Return [x, y] of the center of cell containing provided text 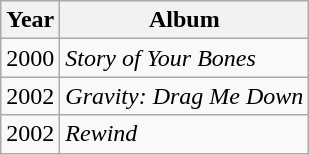
Year [30, 20]
Gravity: Drag Me Down [184, 96]
2000 [30, 58]
Rewind [184, 134]
Story of Your Bones [184, 58]
Album [184, 20]
